Capture the cell that displays the provided text and extract its [x, y] central coordinate. 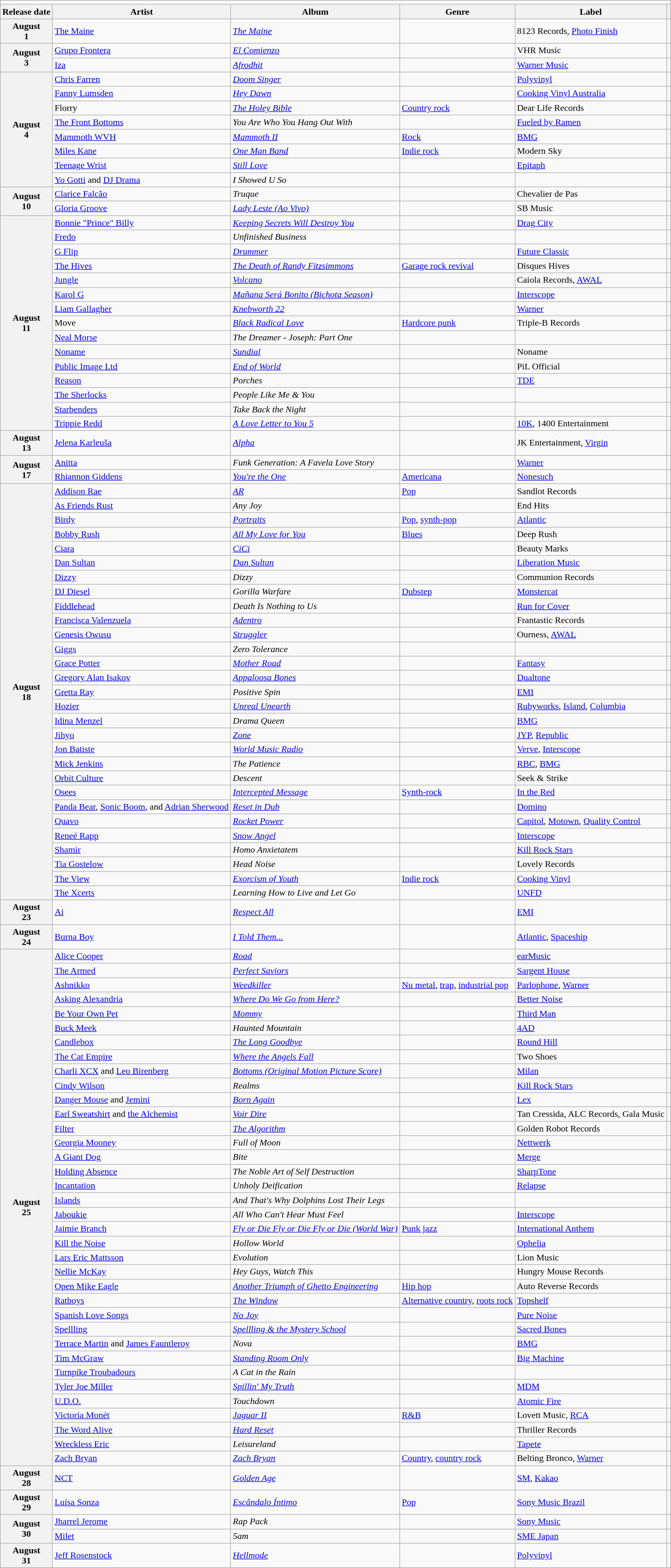
Alpha [315, 443]
Genesis Owusu [142, 634]
SB Music [591, 208]
Fanny Lumsden [142, 93]
Addison Rae [142, 491]
And That's Why Dolphins Lost Their Legs [315, 1200]
10K, 1400 Entertainment [591, 424]
JYP, Republic [591, 735]
Ourness, AWAL [591, 634]
NCT [142, 1478]
Pop, synth-pop [457, 520]
Homo Anxietatem [315, 850]
Alternative country, roots rock [457, 1300]
Genre [457, 12]
Label [591, 12]
SME Japan [591, 1536]
Grupo Frontera [142, 51]
Black Radical Love [315, 323]
Knebworth 22 [315, 309]
Ratboys [142, 1300]
August24 [26, 937]
Truque [315, 194]
Afrodhit [315, 65]
Run for Cover [591, 606]
The Window [315, 1300]
Ophelia [591, 1243]
Luísa Sonza [142, 1502]
Golden Age [315, 1478]
The Armed [142, 971]
Monstercat [591, 591]
Trippie Redd [142, 424]
Triple-B Records [591, 323]
Bonnie "Prince" Billy [142, 223]
August1 [26, 31]
Keeping Secrets Will Destroy You [315, 223]
Caiola Records, AWAL [591, 280]
Standing Room Only [315, 1358]
Islands [142, 1200]
Holding Absence [142, 1171]
Panda Bear, Sonic Boom, and Adrian Sherwood [142, 807]
Atlantic, Spaceship [591, 937]
Hey Guys, Watch This [315, 1272]
Weedkiller [315, 985]
Struggler [315, 634]
Mañana Será Bonito (Bichota Season) [315, 294]
Dubstep [457, 591]
Where the Angels Fall [315, 1057]
MDM [591, 1387]
Ciara [142, 548]
Jihyo [142, 735]
Seek & Strike [591, 778]
R&B [457, 1415]
G Flip [142, 251]
Release date [26, 12]
Dualtone [591, 678]
The Algorithm [315, 1128]
Hollow World [315, 1243]
In the Red [591, 792]
Milet [142, 1536]
Chevalier de Pas [591, 194]
You're the One [315, 477]
Victoria Monét [142, 1415]
Danger Mouse and Jemini [142, 1099]
Mommy [315, 1014]
Public Image Ltd [142, 366]
Portraits [315, 520]
Gregory Alan Isakov [142, 678]
Hip hop [457, 1286]
Liberation Music [591, 563]
Blues [457, 534]
The Death of Randy Fitzsimmons [315, 266]
Lex [591, 1099]
August11 [26, 323]
DJ Diesel [142, 591]
People Like Me & You [315, 395]
Topshelf [591, 1300]
Fantasy [591, 663]
Grace Potter [142, 663]
Thriller Records [591, 1430]
Evolution [315, 1257]
Album [315, 12]
Sacred Bones [591, 1329]
Sony Music Brazil [591, 1502]
Rocket Power [315, 821]
Third Man [591, 1014]
Rock [457, 136]
August3 [26, 58]
Lovely Records [591, 864]
Fiddlehead [142, 606]
Adentro [315, 620]
Nonesuch [591, 477]
The Dreamer - Joseph: Part One [315, 337]
No Joy [315, 1315]
August13 [26, 443]
Orbit Culture [142, 778]
Born Again [315, 1099]
Cooking Vinyl [591, 879]
Modern Sky [591, 151]
Americana [457, 477]
End Hits [591, 505]
Domino [591, 807]
Communion Records [591, 577]
As Friends Rust [142, 505]
Osees [142, 792]
A Cat in the Rain [315, 1372]
Death Is Nothing to Us [315, 606]
August29 [26, 1502]
U.D.O. [142, 1401]
Jon Batiste [142, 749]
8123 Records, Photo Finish [591, 31]
Buck Meek [142, 1028]
El Comienzo [315, 51]
Sargent House [591, 971]
Chris Farren [142, 79]
CiCi [315, 548]
Rhiannon Giddens [142, 477]
Fueled by Ramen [591, 122]
Candlebox [142, 1042]
Realms [315, 1085]
VHR Music [591, 51]
Teenage Wrist [142, 165]
Jharrel Jerome [142, 1522]
International Anthem [591, 1229]
Take Back the Night [315, 409]
TDE [591, 380]
Verve, Interscope [591, 749]
Miles Kane [142, 151]
Head Noise [315, 864]
Capitol, Motown, Quality Control [591, 821]
Leisureland [315, 1444]
Nu metal, trap, industrial pop [457, 985]
Zero Tolerance [315, 649]
Starbenders [142, 409]
August30 [26, 1529]
One Man Band [315, 151]
All Who Can't Hear Must Feel [315, 1214]
Shamir [142, 850]
Rubyworks, Island, Columbia [591, 706]
August28 [26, 1478]
Lady Leste (Ao Vivo) [315, 208]
Atomic Fire [591, 1401]
August18 [26, 692]
Voir Dire [315, 1114]
Atlantic [591, 520]
Yo Gotti and DJ Drama [142, 180]
Intercepted Message [315, 792]
UNFD [591, 893]
Golden Robot Records [591, 1128]
Gorilla Warfare [315, 591]
Doom Singer [315, 79]
Clarice Falcão [142, 194]
Unholy Deification [315, 1186]
The Holey Bible [315, 108]
Jelena Karleuša [142, 443]
Terrace Martin and James Fauntleroy [142, 1343]
Perfect Saviors [315, 971]
Parlophone, Warner [591, 985]
A Love Letter to You 5 [315, 424]
Incantation [142, 1186]
Open Mike Eagle [142, 1286]
Nova [315, 1343]
Another Triumph of Ghetto Engineering [315, 1286]
Big Machine [591, 1358]
Nellie McKay [142, 1272]
Exorcism of Youth [315, 879]
Georgia Mooney [142, 1143]
Neal Morse [142, 337]
The Xcerts [142, 893]
You Are Who You Hang Out With [315, 122]
Hey Dawn [315, 93]
Road [315, 956]
Nettwerk [591, 1143]
Appaloosa Bones [315, 678]
Alice Cooper [142, 956]
World Music Radio [315, 749]
Warner Music [591, 65]
The Front Bottoms [142, 122]
Quavo [142, 821]
Fredo [142, 237]
Synth-rock [457, 792]
Learning How to Live and Let Go [315, 893]
Rap Pack [315, 1522]
Better Noise [591, 999]
Tyler Joe Miller [142, 1387]
Ai [142, 912]
I Told Them... [315, 937]
Jungle [142, 280]
Drag City [591, 223]
Zone [315, 735]
Charli XCX and Leo Birenberg [142, 1071]
Francisca Valenzuela [142, 620]
Karol G [142, 294]
AR [315, 491]
The Cat Empire [142, 1057]
The Noble Art of Self Destruction [315, 1171]
Anitta [142, 462]
SharpTone [591, 1171]
Spellling [142, 1329]
5am [315, 1536]
Reneé Rapp [142, 835]
Descent [315, 778]
Be Your Own Pet [142, 1014]
Lovett Music, RCA [591, 1415]
Drummer [315, 251]
Haunted Mountain [315, 1028]
Sundial [315, 352]
Country rock [457, 108]
Tim McGraw [142, 1358]
Cooking Vinyl Australia [591, 93]
Hungry Mouse Records [591, 1272]
Still Love [315, 165]
End of World [315, 366]
Gretta Ray [142, 692]
Mick Jenkins [142, 764]
Asking Alexandria [142, 999]
Beauty Marks [591, 548]
Liam Gallagher [142, 309]
Florry [142, 108]
Snow Angel [315, 835]
Hozier [142, 706]
Jaguar II [315, 1415]
Hardcore punk [457, 323]
SM, Kakao [591, 1478]
Volcano [315, 280]
Spanish Love Songs [142, 1315]
Birdy [142, 520]
Cindy Wilson [142, 1085]
Fly or Die Fly or Die Fly or Die (World War) [315, 1229]
Full of Moon [315, 1143]
Turnpike Troubadours [142, 1372]
The Long Goodbye [315, 1042]
Move [142, 323]
Wreckless Eric [142, 1444]
RBC, BMG [591, 764]
Sony Music [591, 1522]
August23 [26, 912]
Spillin' My Truth [315, 1387]
Epitaph [591, 165]
Jaboukie [142, 1214]
Positive Spin [315, 692]
JK Entertainment, Virgin [591, 443]
The View [142, 879]
Unfinished Business [315, 237]
All My Love for You [315, 534]
August25 [26, 1207]
Bobby Rush [142, 534]
Reset in Dub [315, 807]
Country, country rock [457, 1458]
Where Do We Go from Here? [315, 999]
August10 [26, 201]
Artist [142, 12]
Tia Gostelow [142, 864]
Frantastic Records [591, 620]
Mammoth WVH [142, 136]
Bite [315, 1157]
Lars Eric Mattsson [142, 1257]
Sandlot Records [591, 491]
Spellling & the Mystery School [315, 1329]
Drama Queen [315, 721]
Mammoth II [315, 136]
Unreal Unearth [315, 706]
Disques Hives [591, 266]
Giggs [142, 649]
Reason [142, 380]
August31 [26, 1555]
Respect All [315, 912]
Burna Boy [142, 937]
Two Shoes [591, 1057]
Milan [591, 1071]
Touchdown [315, 1401]
The Hives [142, 266]
August4 [26, 129]
Hard Reset [315, 1430]
Funk Generation: A Favela Love Story [315, 462]
Deep Rush [591, 534]
Any Joy [315, 505]
4AD [591, 1028]
Belting Bronco, Warner [591, 1458]
Tapete [591, 1444]
Porches [315, 380]
Gloria Groove [142, 208]
The Patience [315, 764]
Earl Sweatshirt and the Alchemist [142, 1114]
Jeff Rosenstock [142, 1555]
Pure Noise [591, 1315]
Merge [591, 1157]
Tan Cressida, ALC Records, Gala Music [591, 1114]
Hellmode [315, 1555]
PiL Official [591, 366]
Kill the Noise [142, 1243]
Auto Reverse Records [591, 1286]
Punk jazz [457, 1229]
Lion Music [591, 1257]
Future Classic [591, 251]
Mother Road [315, 663]
Relapse [591, 1186]
Iza [142, 65]
Idina Menzel [142, 721]
The Sherlocks [142, 395]
A Giant Dog [142, 1157]
Round Hill [591, 1042]
I Showed U So [315, 180]
Dear Life Records [591, 108]
Filter [142, 1128]
Bottoms (Original Motion Picture Score) [315, 1071]
Jaimie Branch [142, 1229]
Escândalo Íntimo [315, 1502]
Garage rock revival [457, 266]
earMusic [591, 956]
The Word Alive [142, 1430]
August17 [26, 470]
Ashnikko [142, 985]
